Identify which cell holds the provided text, then report its [X, Y] central coordinate. 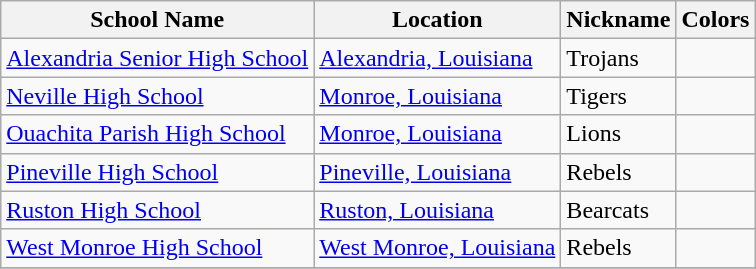
Pineville, Louisiana [438, 172]
Neville High School [158, 96]
Trojans [618, 58]
Ruston, Louisiana [438, 210]
West Monroe, Louisiana [438, 248]
School Name [158, 20]
Tigers [618, 96]
Lions [618, 134]
Colors [716, 20]
Ruston High School [158, 210]
Alexandria, Louisiana [438, 58]
Pineville High School [158, 172]
Nickname [618, 20]
Location [438, 20]
Ouachita Parish High School [158, 134]
Alexandria Senior High School [158, 58]
Bearcats [618, 210]
West Monroe High School [158, 248]
